Pinpoint the cell where the given text exists, returning its [x, y] midpoint coordinate. 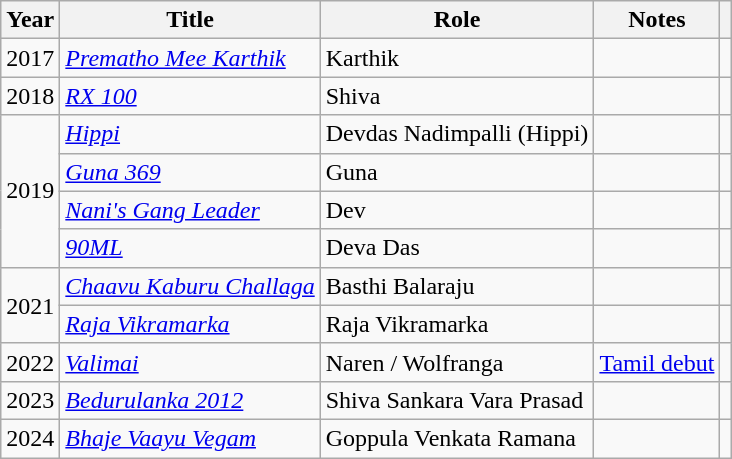
2019 [30, 191]
Chaavu Kaburu Challaga [190, 286]
Karthik [457, 58]
Guna 369 [190, 172]
Hippi [190, 134]
Shiva Sankara Vara Prasad [457, 400]
90ML [190, 248]
Shiva [457, 96]
2024 [30, 438]
Notes [657, 20]
Basthi Balaraju [457, 286]
Prematho Mee Karthik [190, 58]
Year [30, 20]
Deva Das [457, 248]
Devdas Nadimpalli (Hippi) [457, 134]
Role [457, 20]
2023 [30, 400]
Goppula Venkata Ramana [457, 438]
RX 100 [190, 96]
Dev [457, 210]
2022 [30, 362]
2017 [30, 58]
Nani's Gang Leader [190, 210]
2018 [30, 96]
2021 [30, 305]
Title [190, 20]
Tamil debut [657, 362]
Valimai [190, 362]
Bedurulanka 2012 [190, 400]
Bhaje Vaayu Vegam [190, 438]
Naren / Wolfranga [457, 362]
Guna [457, 172]
